Locate the cell with the specified text and output its (x, y) center coordinate. 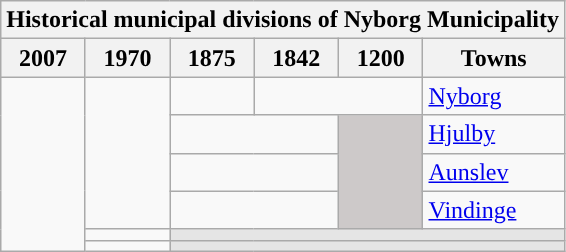
Aunslev (494, 172)
Historical municipal divisions of Nyborg Municipality (283, 20)
Towns (494, 58)
2007 (43, 58)
1200 (381, 58)
1875 (212, 58)
Hjulby (494, 134)
Nyborg (494, 96)
1970 (127, 58)
1842 (296, 58)
Vindinge (494, 210)
